Pinpoint the cell where the given text exists, returning its (X, Y) midpoint coordinate. 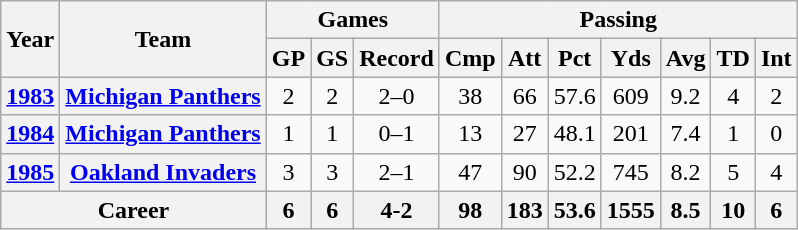
7.4 (686, 134)
53.6 (574, 210)
4-2 (397, 210)
1983 (30, 96)
1555 (630, 210)
745 (630, 172)
8.5 (686, 210)
201 (630, 134)
8.2 (686, 172)
TD (733, 58)
27 (524, 134)
66 (524, 96)
Career (134, 210)
98 (470, 210)
GP (288, 58)
13 (470, 134)
2–1 (397, 172)
90 (524, 172)
0–1 (397, 134)
57.6 (574, 96)
Int (776, 58)
Oakland Invaders (163, 172)
0 (776, 134)
Avg (686, 58)
10 (733, 210)
Pct (574, 58)
1985 (30, 172)
Att (524, 58)
183 (524, 210)
38 (470, 96)
Year (30, 39)
Games (352, 20)
47 (470, 172)
Team (163, 39)
Passing (618, 20)
609 (630, 96)
Record (397, 58)
2–0 (397, 96)
GS (332, 58)
5 (733, 172)
1984 (30, 134)
Yds (630, 58)
Cmp (470, 58)
9.2 (686, 96)
48.1 (574, 134)
52.2 (574, 172)
